Extract the (X, Y) coordinate from the center of the cell holding the provided text.  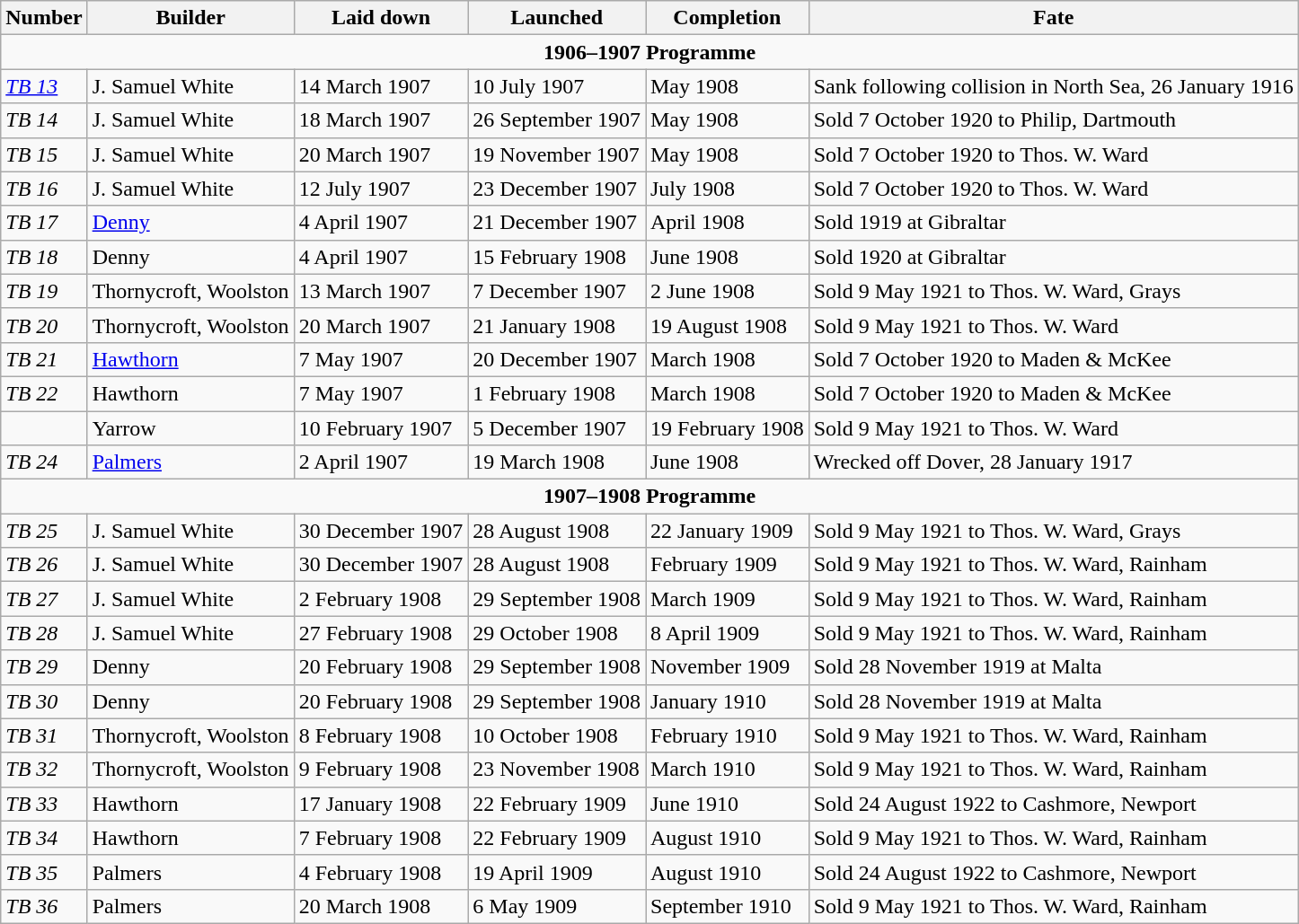
TB 25 (44, 531)
July 1908 (727, 189)
TB 14 (44, 120)
8 April 1909 (727, 633)
5 December 1907 (557, 428)
19 March 1908 (557, 462)
March 1909 (727, 599)
TB 32 (44, 770)
9 February 1908 (381, 770)
23 December 1907 (557, 189)
TB 28 (44, 633)
23 November 1908 (557, 770)
22 January 1909 (727, 531)
Fate (1053, 18)
TB 31 (44, 735)
15 February 1908 (557, 257)
Laid down (381, 18)
Number (44, 18)
1 February 1908 (557, 393)
February 1909 (727, 565)
February 1910 (727, 735)
1907–1908 Programme (649, 497)
7 February 1908 (381, 838)
TB 19 (44, 291)
1906–1907 Programme (649, 52)
Yarrow (190, 428)
TB 27 (44, 599)
June 1910 (727, 804)
TB 22 (44, 393)
27 February 1908 (381, 633)
Launched (557, 18)
2 June 1908 (727, 291)
Builder (190, 18)
6 May 1909 (557, 906)
Sank following collision in North Sea, 26 January 1916 (1053, 86)
TB 24 (44, 462)
TB 34 (44, 838)
TB 16 (44, 189)
26 September 1907 (557, 120)
November 1909 (727, 667)
18 March 1907 (381, 120)
2 April 1907 (381, 462)
September 1910 (727, 906)
10 February 1907 (381, 428)
TB 26 (44, 565)
13 March 1907 (381, 291)
21 December 1907 (557, 223)
April 1908 (727, 223)
TB 20 (44, 325)
TB 15 (44, 154)
19 April 1909 (557, 872)
20 December 1907 (557, 359)
TB 36 (44, 906)
TB 29 (44, 667)
21 January 1908 (557, 325)
29 October 1908 (557, 633)
Sold 7 October 1920 to Philip, Dartmouth (1053, 120)
8 February 1908 (381, 735)
14 March 1907 (381, 86)
TB 13 (44, 86)
10 July 1907 (557, 86)
12 July 1907 (381, 189)
2 February 1908 (381, 599)
TB 21 (44, 359)
Wrecked off Dover, 28 January 1917 (1053, 462)
10 October 1908 (557, 735)
19 November 1907 (557, 154)
TB 30 (44, 701)
TB 17 (44, 223)
17 January 1908 (381, 804)
Sold 1920 at Gibraltar (1053, 257)
January 1910 (727, 701)
March 1910 (727, 770)
19 February 1908 (727, 428)
4 February 1908 (381, 872)
Sold 1919 at Gibraltar (1053, 223)
Completion (727, 18)
TB 35 (44, 872)
19 August 1908 (727, 325)
TB 33 (44, 804)
TB 18 (44, 257)
7 December 1907 (557, 291)
20 March 1908 (381, 906)
